Provide the [X, Y] coordinate of the cell's center where the given text is located.  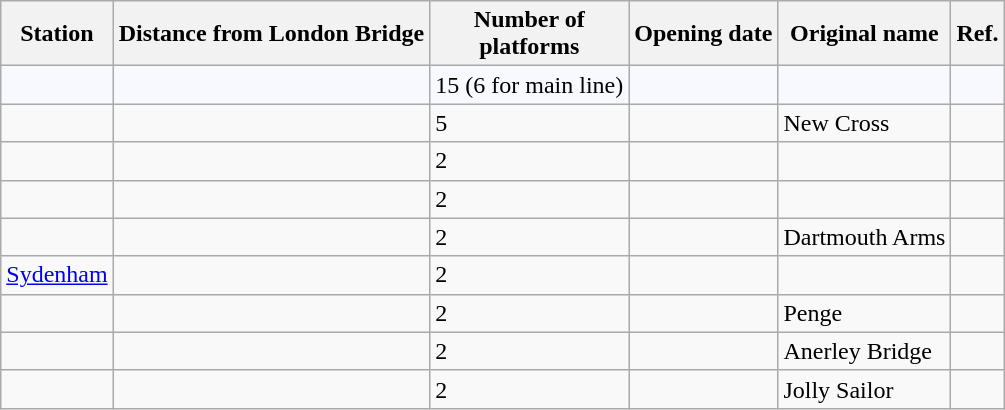
New Cross [864, 123]
Penge [864, 313]
Ref. [978, 34]
Number of platforms [530, 34]
Station [57, 34]
Opening date [704, 34]
Dartmouth Arms [864, 237]
5 [530, 123]
Anerley Bridge [864, 351]
Sydenham [57, 275]
15 (6 for main line) [530, 85]
Original name [864, 34]
Jolly Sailor [864, 389]
Distance from London Bridge [272, 34]
